Pinpoint the cell where the given text exists, returning its [X, Y] midpoint coordinate. 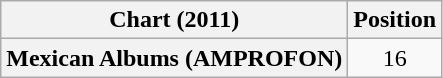
16 [395, 58]
Position [395, 20]
Mexican Albums (AMPROFON) [174, 58]
Chart (2011) [174, 20]
